Provide the (x, y) coordinate of the cell's center where the given text is located.  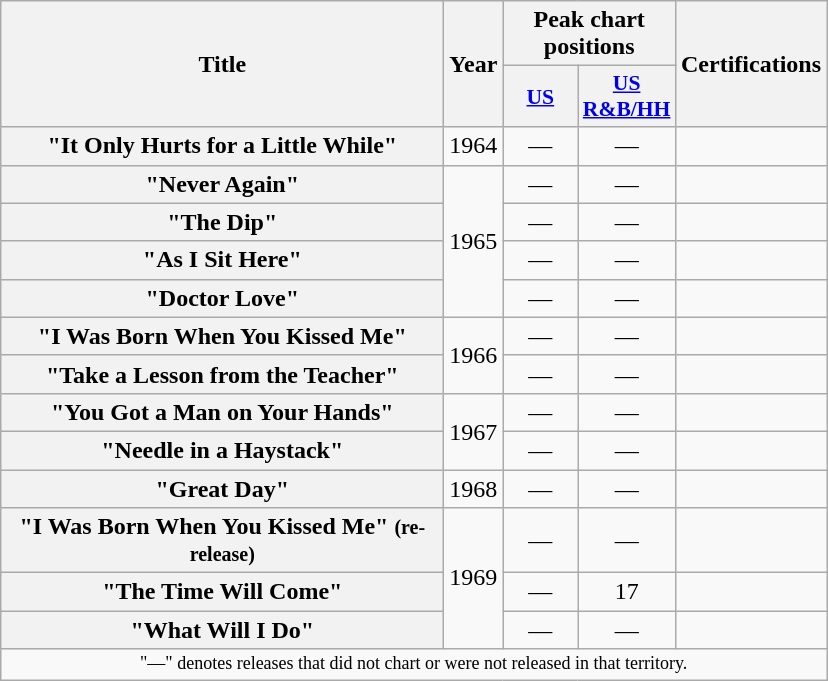
"—" denotes releases that did not chart or were not released in that territory. (414, 664)
USR&B/HH (627, 96)
"Take a Lesson from the Teacher" (222, 374)
1969 (474, 578)
17 (627, 592)
1967 (474, 431)
"You Got a Man on Your Hands" (222, 412)
"I Was Born When You Kissed Me" (re-release) (222, 540)
"I Was Born When You Kissed Me" (222, 336)
"Needle in a Haystack" (222, 450)
Year (474, 64)
"Doctor Love" (222, 298)
"What Will I Do" (222, 630)
1966 (474, 355)
"It Only Hurts for a Little While" (222, 146)
1964 (474, 146)
US (540, 96)
"The Dip" (222, 222)
Certifications (750, 64)
Peak chart positions (590, 34)
1965 (474, 241)
"As I Sit Here" (222, 260)
"Great Day" (222, 489)
"Never Again" (222, 184)
"The Time Will Come" (222, 592)
Title (222, 64)
1968 (474, 489)
